Search for the cell housing the specified text and yield its [x, y] center coordinate. 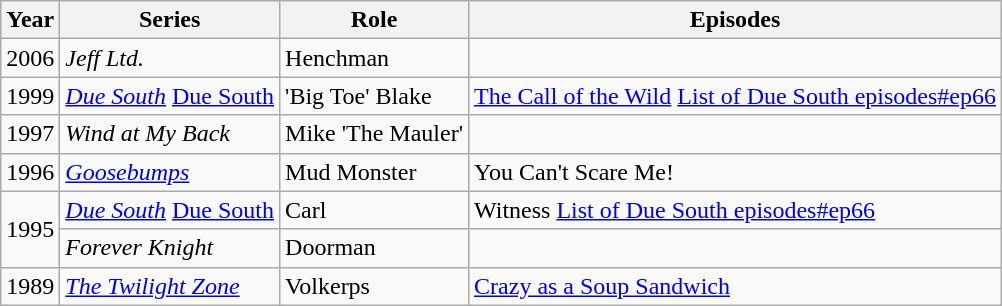
The Call of the Wild List of Due South episodes#ep66 [736, 96]
Jeff Ltd. [170, 58]
'Big Toe' Blake [374, 96]
1995 [30, 229]
Doorman [374, 248]
Role [374, 20]
Mud Monster [374, 172]
Episodes [736, 20]
1999 [30, 96]
2006 [30, 58]
Series [170, 20]
1997 [30, 134]
Henchman [374, 58]
Forever Knight [170, 248]
1996 [30, 172]
Mike 'The Mauler' [374, 134]
Goosebumps [170, 172]
1989 [30, 286]
Crazy as a Soup Sandwich [736, 286]
The Twilight Zone [170, 286]
Carl [374, 210]
You Can't Scare Me! [736, 172]
Witness List of Due South episodes#ep66 [736, 210]
Year [30, 20]
Volkerps [374, 286]
Wind at My Back [170, 134]
